Identify which cell holds the provided text, then report its [X, Y] central coordinate. 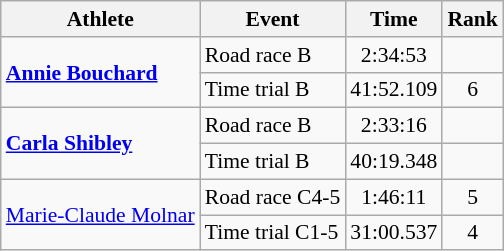
2:34:53 [394, 55]
Time [394, 19]
Annie Bouchard [100, 72]
4 [472, 233]
31:00.537 [394, 233]
2:33:16 [394, 126]
Athlete [100, 19]
Road race C4-5 [273, 197]
Rank [472, 19]
Marie-Claude Molnar [100, 214]
Time trial C1-5 [273, 233]
Event [273, 19]
40:19.348 [394, 162]
5 [472, 197]
6 [472, 90]
1:46:11 [394, 197]
Carla Shibley [100, 144]
41:52.109 [394, 90]
